Search for the cell housing the specified text and yield its [x, y] center coordinate. 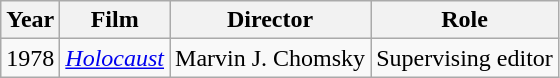
Holocaust [115, 58]
Film [115, 20]
Year [30, 20]
1978 [30, 58]
Supervising editor [465, 58]
Role [465, 20]
Marvin J. Chomsky [270, 58]
Director [270, 20]
